From the cell containing the given text, extract its center point as (X, Y) coordinate. 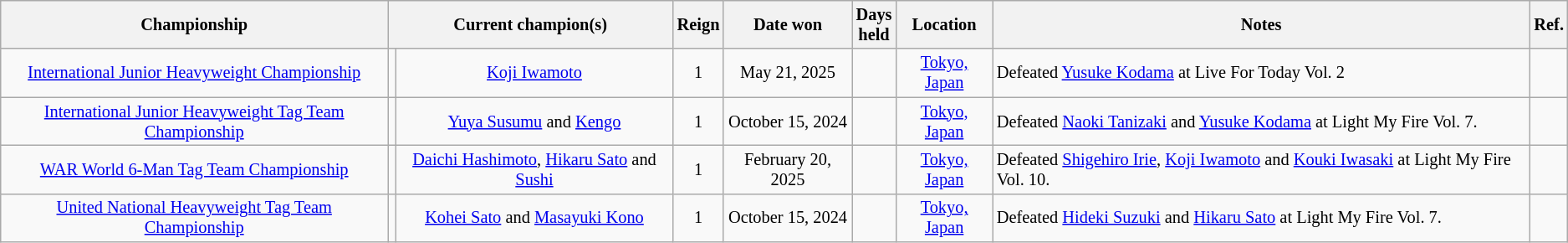
Defeated Yusuke Kodama at Live For Today Vol. 2 (1261, 73)
Current champion(s) (530, 24)
Kohei Sato and Masayuki Kono (534, 218)
United National Heavyweight Tag Team Championship (194, 218)
Defeated Hideki Suzuki and Hikaru Sato at Light My Fire Vol. 7. (1261, 218)
May 21, 2025 (788, 73)
WAR World 6-Man Tag Team Championship (194, 169)
Defeated Shigehiro Irie, Koji Iwamoto and Kouki Iwasaki at Light My Fire Vol. 10. (1261, 169)
International Junior Heavyweight Tag Team Championship (194, 121)
Location (943, 24)
February 20, 2025 (788, 169)
Date won (788, 24)
International Junior Heavyweight Championship (194, 73)
Yuya Susumu and Kengo (534, 121)
Championship (194, 24)
Defeated Naoki Tanizaki and Yusuke Kodama at Light My Fire Vol. 7. (1261, 121)
Koji Iwamoto (534, 73)
Reign (699, 24)
Daysheld (875, 24)
Daichi Hashimoto, Hikaru Sato and Sushi (534, 169)
Notes (1261, 24)
Ref. (1549, 24)
